From the cell containing the given text, extract its center point as (X, Y) coordinate. 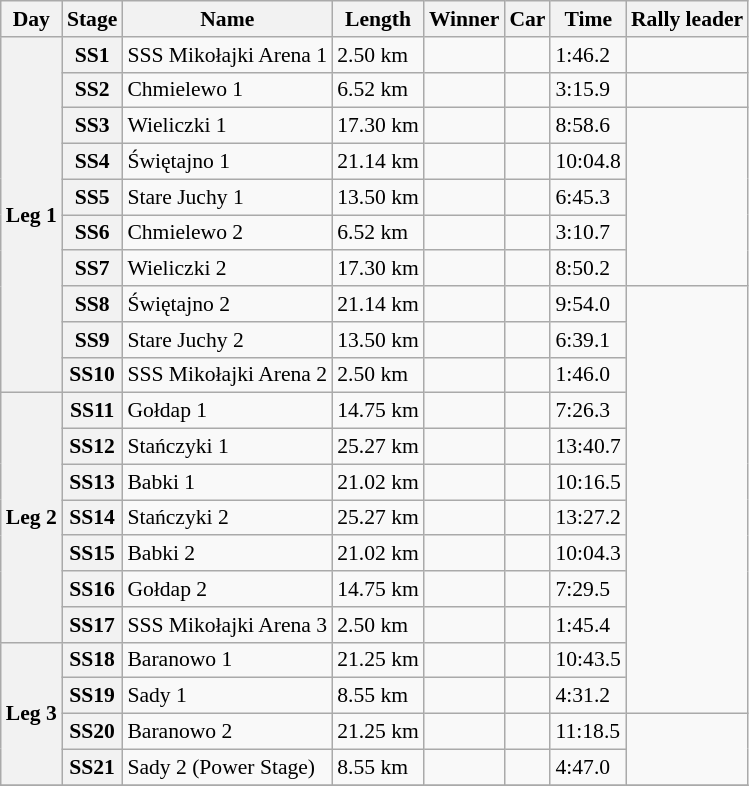
Sady 1 (227, 696)
Świętajno 2 (227, 304)
SS6 (92, 233)
SS2 (92, 90)
1:46.2 (588, 55)
Babki 1 (227, 482)
SS3 (92, 126)
Chmielewo 2 (227, 233)
SS13 (92, 482)
Car (527, 19)
8:58.6 (588, 126)
Sady 2 (Power Stage) (227, 767)
Winner (464, 19)
SS7 (92, 269)
6:39.1 (588, 340)
SS11 (92, 411)
SS9 (92, 340)
Stańczyki 2 (227, 518)
SS17 (92, 625)
SS12 (92, 447)
SS19 (92, 696)
SS21 (92, 767)
SS20 (92, 732)
SS15 (92, 554)
3:15.9 (588, 90)
1:46.0 (588, 375)
Gołdap 2 (227, 589)
Świętajno 1 (227, 162)
10:43.5 (588, 660)
SS1 (92, 55)
10:04.3 (588, 554)
SS5 (92, 197)
8:50.2 (588, 269)
Stare Juchy 2 (227, 340)
SS10 (92, 375)
Rally leader (687, 19)
4:31.2 (588, 696)
7:29.5 (588, 589)
10:16.5 (588, 482)
11:18.5 (588, 732)
SS4 (92, 162)
Leg 3 (32, 713)
Length (378, 19)
Wieliczki 1 (227, 126)
Name (227, 19)
SS18 (92, 660)
Stańczyki 1 (227, 447)
Wieliczki 2 (227, 269)
Baranowo 2 (227, 732)
Leg 1 (32, 215)
Babki 2 (227, 554)
4:47.0 (588, 767)
7:26.3 (588, 411)
Chmielewo 1 (227, 90)
10:04.8 (588, 162)
SS14 (92, 518)
6:45.3 (588, 197)
9:54.0 (588, 304)
13:27.2 (588, 518)
13:40.7 (588, 447)
Time (588, 19)
Stage (92, 19)
Day (32, 19)
SS8 (92, 304)
Leg 2 (32, 518)
SSS Mikołajki Arena 2 (227, 375)
1:45.4 (588, 625)
3:10.7 (588, 233)
SSS Mikołajki Arena 1 (227, 55)
SS16 (92, 589)
Baranowo 1 (227, 660)
Gołdap 1 (227, 411)
SSS Mikołajki Arena 3 (227, 625)
Stare Juchy 1 (227, 197)
